For the text-containing cell, return its midpoint in (x, y) coordinate format. 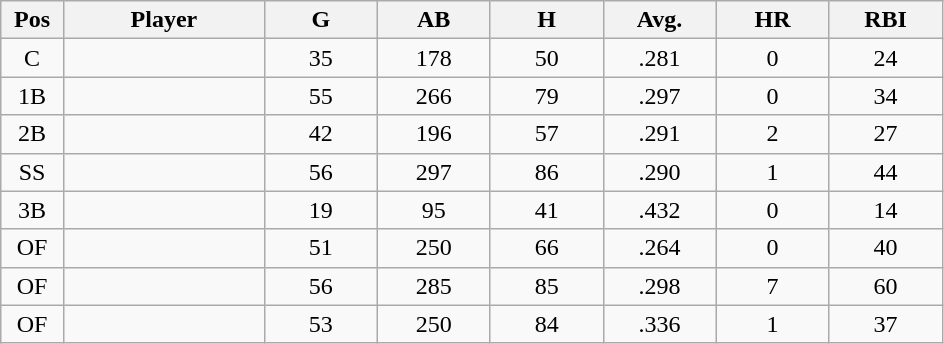
44 (886, 172)
66 (546, 248)
.281 (660, 58)
95 (434, 210)
178 (434, 58)
2B (32, 134)
.290 (660, 172)
.264 (660, 248)
196 (434, 134)
297 (434, 172)
55 (320, 96)
Avg. (660, 20)
86 (546, 172)
24 (886, 58)
84 (546, 324)
41 (546, 210)
RBI (886, 20)
53 (320, 324)
7 (772, 286)
1B (32, 96)
.298 (660, 286)
SS (32, 172)
60 (886, 286)
79 (546, 96)
35 (320, 58)
Player (164, 20)
HR (772, 20)
34 (886, 96)
27 (886, 134)
40 (886, 248)
.291 (660, 134)
285 (434, 286)
.336 (660, 324)
37 (886, 324)
50 (546, 58)
Pos (32, 20)
G (320, 20)
AB (434, 20)
H (546, 20)
2 (772, 134)
C (32, 58)
85 (546, 286)
3B (32, 210)
19 (320, 210)
.297 (660, 96)
.432 (660, 210)
57 (546, 134)
51 (320, 248)
266 (434, 96)
42 (320, 134)
14 (886, 210)
